Detect which cell encompasses the target text, then output its [X, Y] center coordinate. 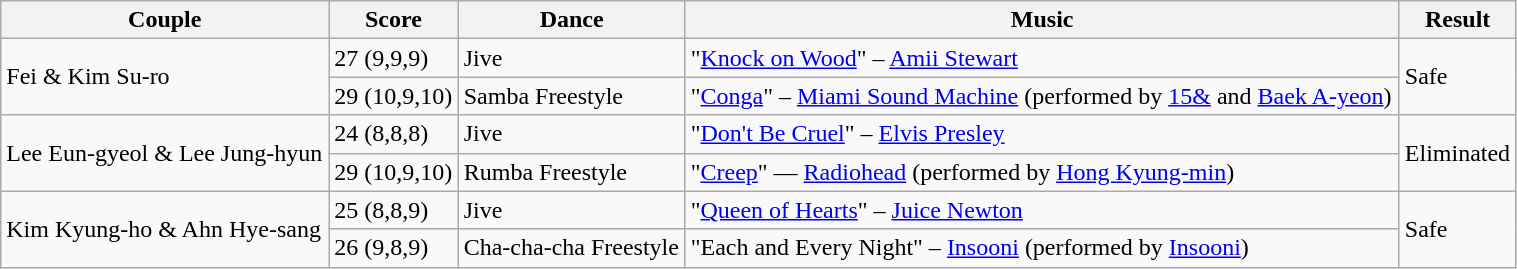
Eliminated [1458, 153]
Cha-cha-cha Freestyle [572, 248]
Result [1458, 20]
"Each and Every Night" – Insooni (performed by Insooni) [1042, 248]
Couple [165, 20]
24 (8,8,8) [394, 134]
Rumba Freestyle [572, 172]
Score [394, 20]
Kim Kyung-ho & Ahn Hye-sang [165, 229]
Music [1042, 20]
27 (9,9,9) [394, 58]
Dance [572, 20]
Lee Eun-gyeol & Lee Jung-hyun [165, 153]
"Queen of Hearts" – Juice Newton [1042, 210]
"Conga" – Miami Sound Machine (performed by 15& and Baek A-yeon) [1042, 96]
25 (8,8,9) [394, 210]
26 (9,8,9) [394, 248]
Fei & Kim Su-ro [165, 77]
"Knock on Wood" – Amii Stewart [1042, 58]
"Don't Be Cruel" – Elvis Presley [1042, 134]
Samba Freestyle [572, 96]
"Creep" — Radiohead (performed by Hong Kyung-min) [1042, 172]
